Identify which cell holds the provided text, then report its [X, Y] central coordinate. 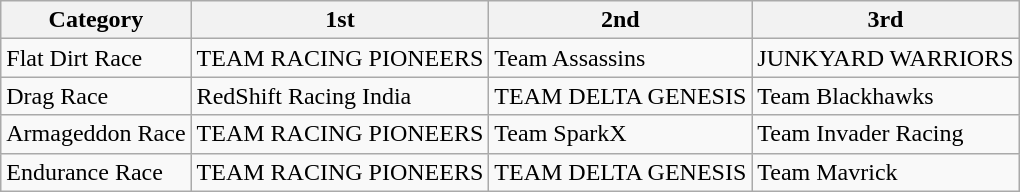
3rd [886, 20]
Flat Dirt Race [96, 58]
Endurance Race [96, 172]
Armageddon Race [96, 134]
1st [340, 20]
Team Mavrick [886, 172]
Team SparkX [620, 134]
Drag Race [96, 96]
Team Blackhawks [886, 96]
RedShift Racing India [340, 96]
Team Invader Racing [886, 134]
Team Assassins [620, 58]
Category [96, 20]
2nd [620, 20]
JUNKYARD WARRIORS [886, 58]
